Determine the (x, y) coordinate at the center of the cell enclosing the given text.  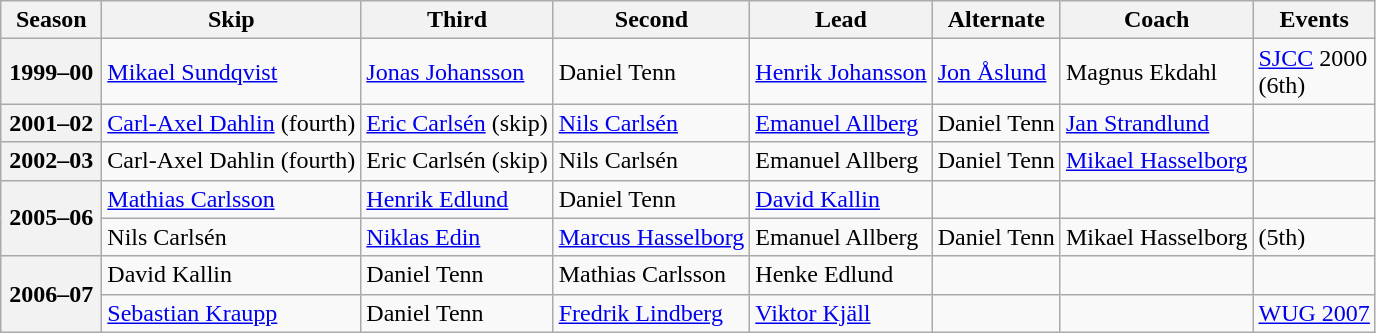
Third (457, 20)
1999–00 (52, 72)
Fredrik Lindberg (652, 313)
Marcus Hasselborg (652, 237)
Season (52, 20)
SJСС 2000 (6th) (1314, 72)
Alternate (996, 20)
Viktor Kjäll (841, 313)
2001–02 (52, 123)
2005–06 (52, 218)
Henrik Johansson (841, 72)
Lead (841, 20)
Events (1314, 20)
Magnus Ekdahl (1156, 72)
(5th) (1314, 237)
Coach (1156, 20)
2002–03 (52, 161)
Henke Edlund (841, 275)
WUG 2007 (1314, 313)
Mikael Sundqvist (232, 72)
Jon Åslund (996, 72)
Sebastian Kraupp (232, 313)
Skip (232, 20)
Jonas Johansson (457, 72)
Second (652, 20)
Niklas Edin (457, 237)
2006–07 (52, 294)
Henrik Edlund (457, 199)
Jan Strandlund (1156, 123)
